Identify which cell holds the provided text, then report its (X, Y) central coordinate. 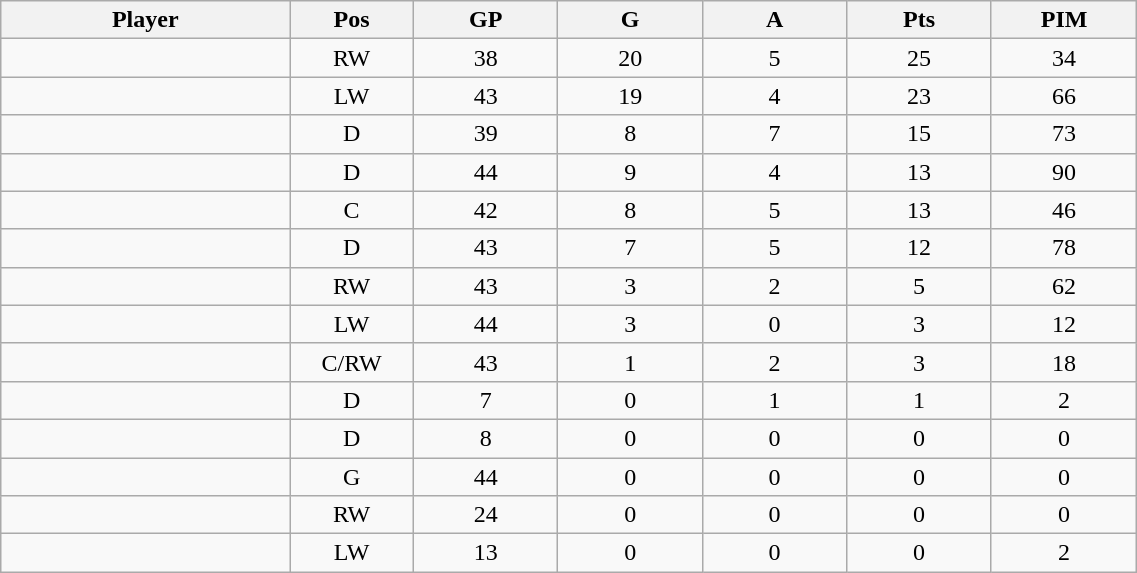
C (352, 210)
9 (630, 172)
Player (146, 20)
18 (1064, 362)
62 (1064, 286)
42 (485, 210)
66 (1064, 96)
38 (485, 58)
39 (485, 134)
C/RW (352, 362)
19 (630, 96)
23 (919, 96)
Pos (352, 20)
25 (919, 58)
GP (485, 20)
PIM (1064, 20)
34 (1064, 58)
15 (919, 134)
24 (485, 515)
Pts (919, 20)
20 (630, 58)
A (774, 20)
90 (1064, 172)
46 (1064, 210)
73 (1064, 134)
78 (1064, 248)
